Determine the [X, Y] coordinate at the center of the cell enclosing the given text.  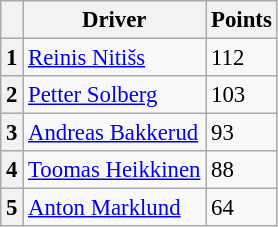
88 [242, 170]
Toomas Heikkinen [114, 170]
3 [12, 133]
103 [242, 95]
Driver [114, 20]
93 [242, 133]
4 [12, 170]
112 [242, 58]
Points [242, 20]
Anton Marklund [114, 208]
2 [12, 95]
1 [12, 58]
64 [242, 208]
5 [12, 208]
Petter Solberg [114, 95]
Andreas Bakkerud [114, 133]
Reinis Nitišs [114, 58]
